For the text-containing cell, return its midpoint in [x, y] coordinate format. 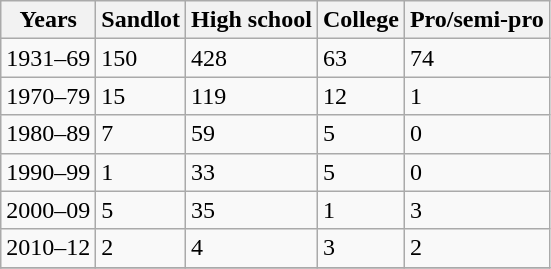
1970–79 [48, 96]
150 [141, 58]
1980–89 [48, 134]
35 [252, 210]
63 [360, 58]
College [360, 20]
15 [141, 96]
Pro/semi-pro [476, 20]
59 [252, 134]
12 [360, 96]
428 [252, 58]
74 [476, 58]
33 [252, 172]
119 [252, 96]
4 [252, 248]
1931–69 [48, 58]
Years [48, 20]
2010–12 [48, 248]
Sandlot [141, 20]
2000–09 [48, 210]
1990–99 [48, 172]
High school [252, 20]
7 [141, 134]
